From the cell containing the given text, extract its center point as (x, y) coordinate. 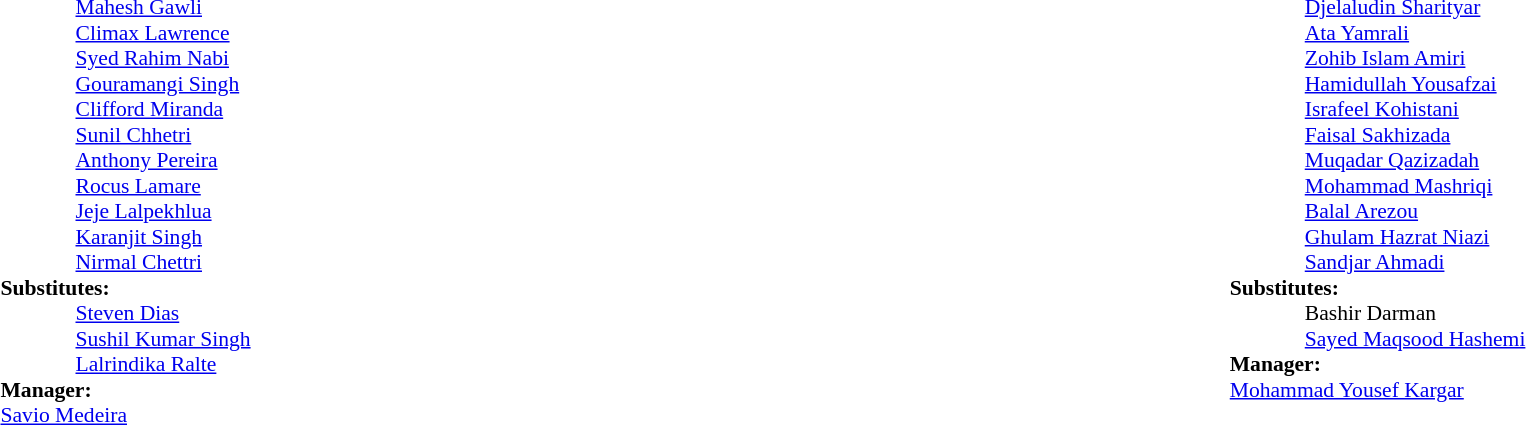
Karanjit Singh (226, 237)
Jeje Lalpekhlua (226, 211)
Sunil Chhetri (226, 135)
Rocus Lamare (226, 186)
Anthony Pereira (226, 161)
Substitutes: (188, 288)
Manager: (188, 390)
Climax Lawrence (226, 33)
Syed Rahim Nabi (226, 59)
Clifford Miranda (226, 109)
Nirmal Chettri (226, 263)
Steven Dias (226, 313)
Sushil Kumar Singh (226, 339)
Lalrindika Ralte (226, 365)
Gouramangi Singh (226, 84)
